Determine the (X, Y) coordinate at the center of the cell enclosing the given text.  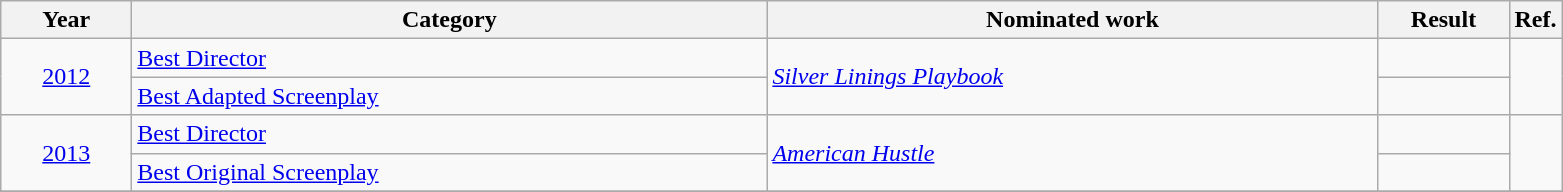
Ref. (1536, 20)
Best Adapted Screenplay (450, 96)
Year (66, 20)
Best Original Screenplay (450, 172)
2013 (66, 153)
American Hustle (1072, 153)
Category (450, 20)
Nominated work (1072, 20)
Result (1444, 20)
2012 (66, 77)
Silver Linings Playbook (1072, 77)
